Search for the cell housing the specified text and yield its (X, Y) center coordinate. 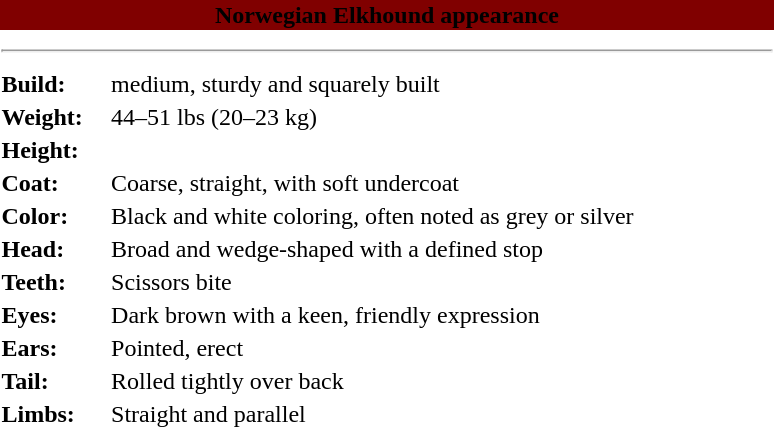
Tail: (54, 381)
Pointed, erect (442, 348)
Height: (54, 150)
medium, sturdy and squarely built (442, 84)
Color: (54, 216)
Dark brown with a keen, friendly expression (442, 315)
Coarse, straight, with soft undercoat (442, 183)
Teeth: (54, 282)
Coat: (54, 183)
Weight: (54, 117)
Rolled tightly over back (442, 381)
Build: (54, 84)
44–51 lbs (20–23 kg) (442, 117)
Broad and wedge-shaped with a defined stop (442, 249)
Head: (54, 249)
Black and white coloring, often noted as grey or silver (442, 216)
Ears: (54, 348)
Eyes: (54, 315)
Scissors bite (442, 282)
Norwegian Elkhound appearance (387, 15)
